Provide the (X, Y) coordinate of the cell's center where the given text is located.  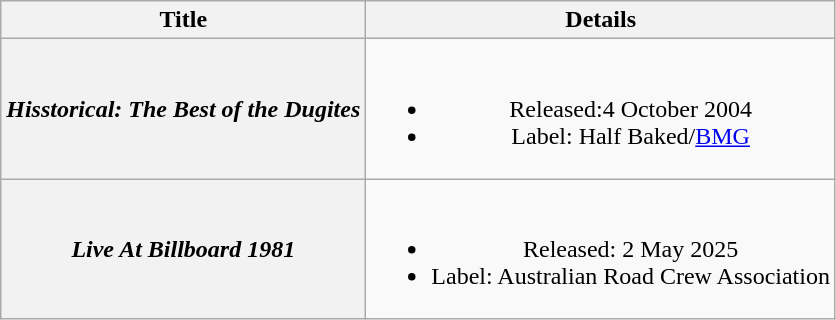
Details (601, 20)
Hisstorical: The Best of the Dugites (184, 109)
Released: 2 May 2025Label: Australian Road Crew Association (601, 249)
Released:4 October 2004Label: Half Baked/BMG (601, 109)
Live At Billboard 1981 (184, 249)
Title (184, 20)
